Provide the (x, y) coordinate of the cell's center where the given text is located.  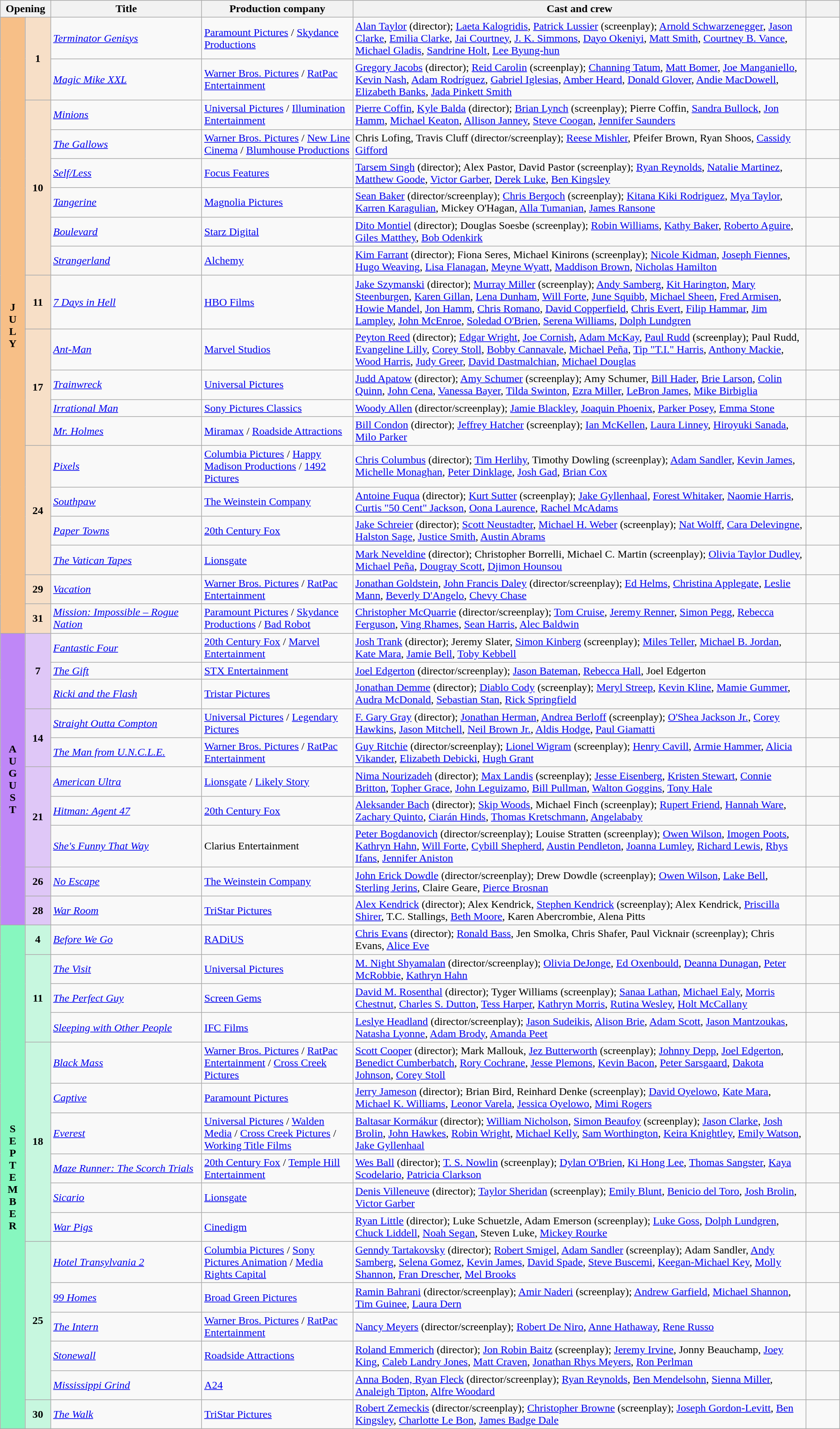
18 (38, 1142)
Opening (26, 9)
Southpaw (127, 502)
Mississippi Grind (127, 1385)
Roadside Attractions (277, 1356)
War Pigs (127, 1227)
Ant-Man (127, 349)
99 Homes (127, 1297)
Sicario (127, 1198)
Ryan Little (director); Luke Schuetzle, Adam Emerson (screenplay); Luke Goss, Dolph Lundgren, Chuck Liddell, Noah Segan, Steven Luke, Mickey Rourke (579, 1227)
Starz Digital (277, 232)
American Ultra (127, 781)
Josh Trank (director); Jeremy Slater, Simon Kinberg (screenplay); Miles Teller, Michael B. Jordan, Kate Mara, Jamie Bell, Toby Kebbell (579, 647)
Paramount Pictures / Skydance Productions (277, 38)
Robert Zemeckis (director/screenplay); Christopher Browne (screenplay); Joseph Gordon-Levitt, Ben Kingsley, Charlotte Le Bon, James Badge Dale (579, 1414)
Paramount Pictures / Skydance Productions / Bad Robot (277, 619)
26 (38, 881)
Denis Villeneuve (director); Taylor Sheridan (screenplay); Emily Blunt, Benicio del Toro, Josh Brolin, Victor Garber (579, 1198)
HBO Films (277, 302)
Hitman: Agent 47 (127, 811)
Self/Less (127, 173)
Woody Allen (director/screenplay); Jamie Blackley, Joaquin Phoenix, Parker Posey, Emma Stone (579, 408)
1 (38, 59)
Anna Boden, Ryan Fleck (director/screenplay); Ryan Reynolds, Ben Mendelsohn, Sienna Miller, Analeigh Tipton, Alfre Woodard (579, 1385)
Mission: Impossible – Rogue Nation (127, 619)
29 (38, 589)
Production company (277, 9)
Paper Towns (127, 531)
21 (38, 817)
Universal Pictures / Legendary Pictures (277, 723)
Broad Green Pictures (277, 1297)
RADiUS (277, 940)
Minions (127, 115)
Screen Gems (277, 998)
7 (38, 671)
Cast and crew (579, 9)
The Intern (127, 1326)
The Vatican Tapes (127, 560)
Wes Ball (director); T. S. Nowlin (screenplay); Dylan O'Brien, Ki Hong Lee, Thomas Sangster, Kaya Scodelario, Patricia Clarkson (579, 1168)
Everest (127, 1133)
Fantastic Four (127, 647)
Miramax / Roadside Attractions (277, 431)
17 (38, 387)
She's Funny That Way (127, 846)
Captive (127, 1098)
Maze Runner: The Scorch Trials (127, 1168)
Alchemy (277, 260)
28 (38, 910)
Trainwreck (127, 384)
Columbia Pictures / Sony Pictures Animation / Media Rights Capital (277, 1262)
Magnolia Pictures (277, 202)
Chris Lofing, Travis Cluff (director/screenplay); Reese Mishler, Pfeifer Brown, Ryan Shoos, Cassidy Gifford (579, 144)
24 (38, 510)
14 (38, 738)
John Erick Dowdle (director/screenplay); Drew Dowdle (screenplay); Owen Wilson, Lake Bell, Sterling Jerins, Claire Geare, Pierce Brosnan (579, 881)
No Escape (127, 881)
10 (38, 188)
The Perfect Guy (127, 998)
20th Century Fox / Marvel Entertainment (277, 647)
Universal Pictures / Walden Media / Cross Creek Pictures / Working Title Films (277, 1133)
The Gallows (127, 144)
AUGUST (13, 779)
Black Mass (127, 1063)
Guy Ritchie (director/screenplay); Lionel Wigram (screenplay); Henry Cavill, Armie Hammer, Alicia Vikander, Elizabeth Debicki, Hugh Grant (579, 752)
31 (38, 619)
Tangerine (127, 202)
Warner Bros. Pictures / RatPac Entertainment / Cross Creek Pictures (277, 1063)
Christopher McQuarrie (director/screenplay); Tom Cruise, Jeremy Renner, Simon Pegg, Rebecca Ferguson, Ving Rhames, Sean Harris, Alec Baldwin (579, 619)
Leslye Headland (director/screenplay); Jason Sudeikis, Alison Brie, Adam Scott, Jason Mantzoukas, Natasha Lyonne, Adam Brody, Amanda Peet (579, 1027)
Sony Pictures Classics (277, 408)
Bill Condon (director); Jeffrey Hatcher (screenplay); Ian McKellen, Laura Linney, Hiroyuki Sanada, Milo Parker (579, 431)
20th Century Fox / Temple Hill Entertainment (277, 1168)
The Man from U.N.C.L.E. (127, 752)
Straight Outta Compton (127, 723)
Ramin Bahrani (director/screenplay); Amir Naderi (screenplay); Andrew Garfield, Michael Shannon, Tim Guinee, Laura Dern (579, 1297)
Before We Go (127, 940)
Columbia Pictures / Happy Madison Productions / 1492 Pictures (277, 466)
Ricki and the Flash (127, 694)
STX Entertainment (277, 671)
M. Night Shyamalan (director/screenplay); Olivia DeJonge, Ed Oxenbould, Deanna Dunagan, Peter McRobbie, Kathryn Hahn (579, 969)
Jake Schreier (director); Scott Neustadter, Michael H. Weber (screenplay); Nat Wolff, Cara Delevingne, Halston Sage, Justice Smith, Austin Abrams (579, 531)
The Gift (127, 671)
Irrational Man (127, 408)
Joel Edgerton (director/screenplay); Jason Bateman, Rebecca Hall, Joel Edgerton (579, 671)
JULY (13, 325)
Hotel Transylvania 2 (127, 1262)
Cinedigm (277, 1227)
Marvel Studios (277, 349)
Lionsgate / Likely Story (277, 781)
The Walk (127, 1414)
Warner Bros. Pictures / New Line Cinema / Blumhouse Productions (277, 144)
Mark Neveldine (director); Christopher Borrelli, Michael C. Martin (screenplay); Olivia Taylor Dudley, Michael Peña, Dougray Scott, Djimon Hounsou (579, 560)
Paramount Pictures (277, 1098)
The Visit (127, 969)
30 (38, 1414)
Tristar Pictures (277, 694)
Clarius Entertainment (277, 846)
Universal Pictures / Illumination Entertainment (277, 115)
Title (127, 9)
SEPTEMBER (13, 1177)
Stonewall (127, 1356)
War Room (127, 910)
Chris Evans (director); Ronald Bass, Jen Smolka, Chris Shafer, Paul Vicknair (screenplay); Chris Evans, Alice Eve (579, 940)
Dito Montiel (director); Douglas Soesbe (screenplay); Robin Williams, Kathy Baker, Roberto Aguire, Giles Matthey, Bob Odenkirk (579, 232)
Strangerland (127, 260)
4 (38, 940)
7 Days in Hell (127, 302)
Vacation (127, 589)
Mr. Holmes (127, 431)
Pixels (127, 466)
Sleeping with Other People (127, 1027)
Focus Features (277, 173)
Nancy Meyers (director/screenplay); Robert De Niro, Anne Hathaway, Rene Russo (579, 1326)
IFC Films (277, 1027)
Boulevard (127, 232)
25 (38, 1320)
Terminator Genisys (127, 38)
Jonathan Demme (director); Diablo Cody (screenplay); Meryl Streep, Kevin Kline, Mamie Gummer, Audra McDonald, Sebastian Stan, Rick Springfield (579, 694)
Jonathan Goldstein, John Francis Daley (director/screenplay); Ed Helms, Christina Applegate, Leslie Mann, Beverly D'Angelo, Chevy Chase (579, 589)
Magic Mike XXL (127, 79)
A24 (277, 1385)
